Output the (X, Y) coordinate of the center of the cell containing the given text.  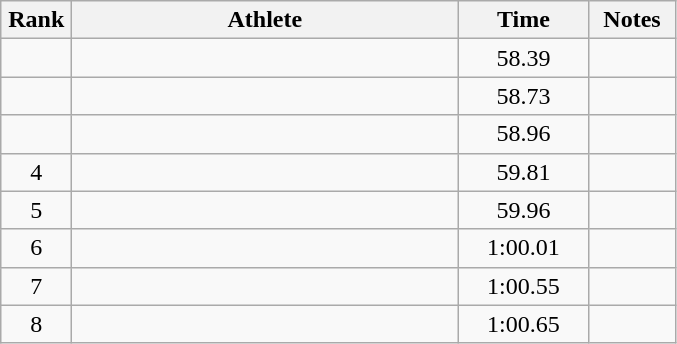
59.81 (524, 172)
58.96 (524, 134)
Rank (36, 20)
4 (36, 172)
Notes (632, 20)
5 (36, 210)
1:00.65 (524, 324)
Athlete (265, 20)
58.73 (524, 96)
59.96 (524, 210)
58.39 (524, 58)
8 (36, 324)
7 (36, 286)
1:00.55 (524, 286)
1:00.01 (524, 248)
Time (524, 20)
6 (36, 248)
